Return the [X, Y] coordinate for the center point of the cell that contains the specified text.  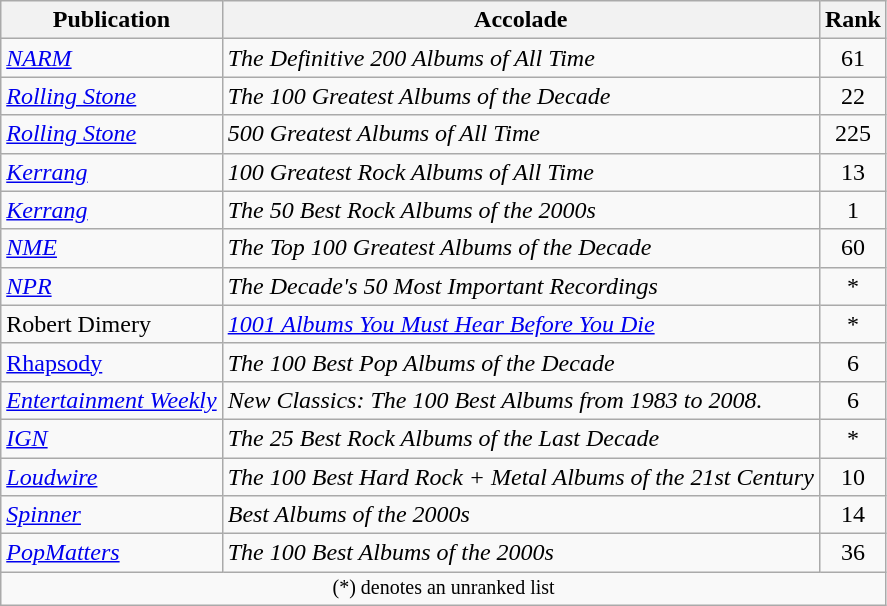
500 Greatest Albums of All Time [520, 134]
13 [852, 172]
14 [852, 515]
The 100 Greatest Albums of the Decade [520, 96]
(*) denotes an unranked list [444, 588]
36 [852, 553]
The 25 Best Rock Albums of the Last Decade [520, 438]
100 Greatest Rock Albums of All Time [520, 172]
10 [852, 477]
Publication [112, 20]
The Top 100 Greatest Albums of the Decade [520, 248]
The 50 Best Rock Albums of the 2000s [520, 210]
NPR [112, 286]
The 100 Best Hard Rock + Metal Albums of the 21st Century [520, 477]
Rhapsody [112, 362]
IGN [112, 438]
Entertainment Weekly [112, 400]
The Decade's 50 Most Important Recordings [520, 286]
The Definitive 200 Albums of All Time [520, 58]
Robert Dimery [112, 324]
1 [852, 210]
NME [112, 248]
NARM [112, 58]
The 100 Best Albums of the 2000s [520, 553]
The 100 Best Pop Albums of the Decade [520, 362]
Accolade [520, 20]
1001 Albums You Must Hear Before You Die [520, 324]
New Classics: The 100 Best Albums from 1983 to 2008. [520, 400]
60 [852, 248]
Best Albums of the 2000s [520, 515]
Spinner [112, 515]
225 [852, 134]
PopMatters [112, 553]
Rank [852, 20]
61 [852, 58]
22 [852, 96]
Loudwire [112, 477]
